Extract the (x, y) coordinate from the center of the cell holding the provided text.  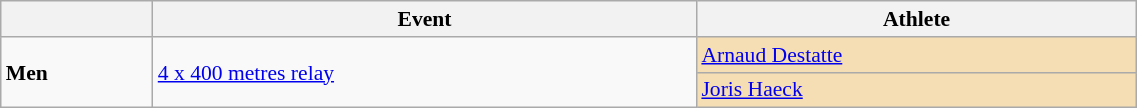
Joris Haeck (916, 90)
Men (77, 72)
Arnaud Destatte (916, 55)
Event (425, 19)
4 x 400 metres relay (425, 72)
Athlete (916, 19)
